From the cell containing the given text, extract its center point as (X, Y) coordinate. 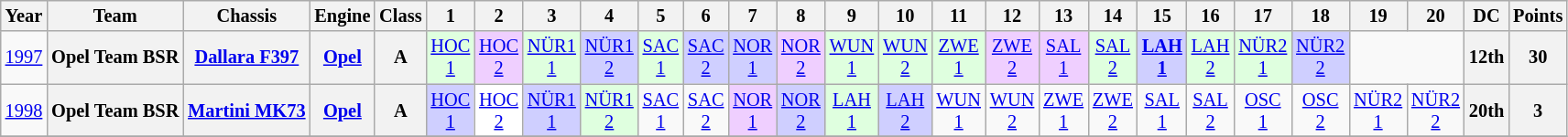
14 (1113, 16)
Martini MK73 (246, 111)
2 (498, 16)
12th (1486, 58)
9 (852, 16)
Chassis (246, 16)
11 (958, 16)
4 (610, 16)
13 (1063, 16)
5 (661, 16)
Dallara F397 (246, 58)
7 (753, 16)
DC (1486, 16)
1 (451, 16)
OSC2 (1321, 111)
Class (400, 16)
Team (115, 16)
20th (1486, 111)
16 (1211, 16)
12 (1012, 16)
18 (1321, 16)
8 (800, 16)
Year (24, 16)
30 (1538, 58)
17 (1262, 16)
1998 (24, 111)
10 (905, 16)
19 (1377, 16)
Engine (343, 16)
20 (1436, 16)
6 (705, 16)
15 (1162, 16)
1997 (24, 58)
OSC1 (1262, 111)
Points (1538, 16)
